Return the [x, y] coordinate for the center point of the cell that contains the specified text.  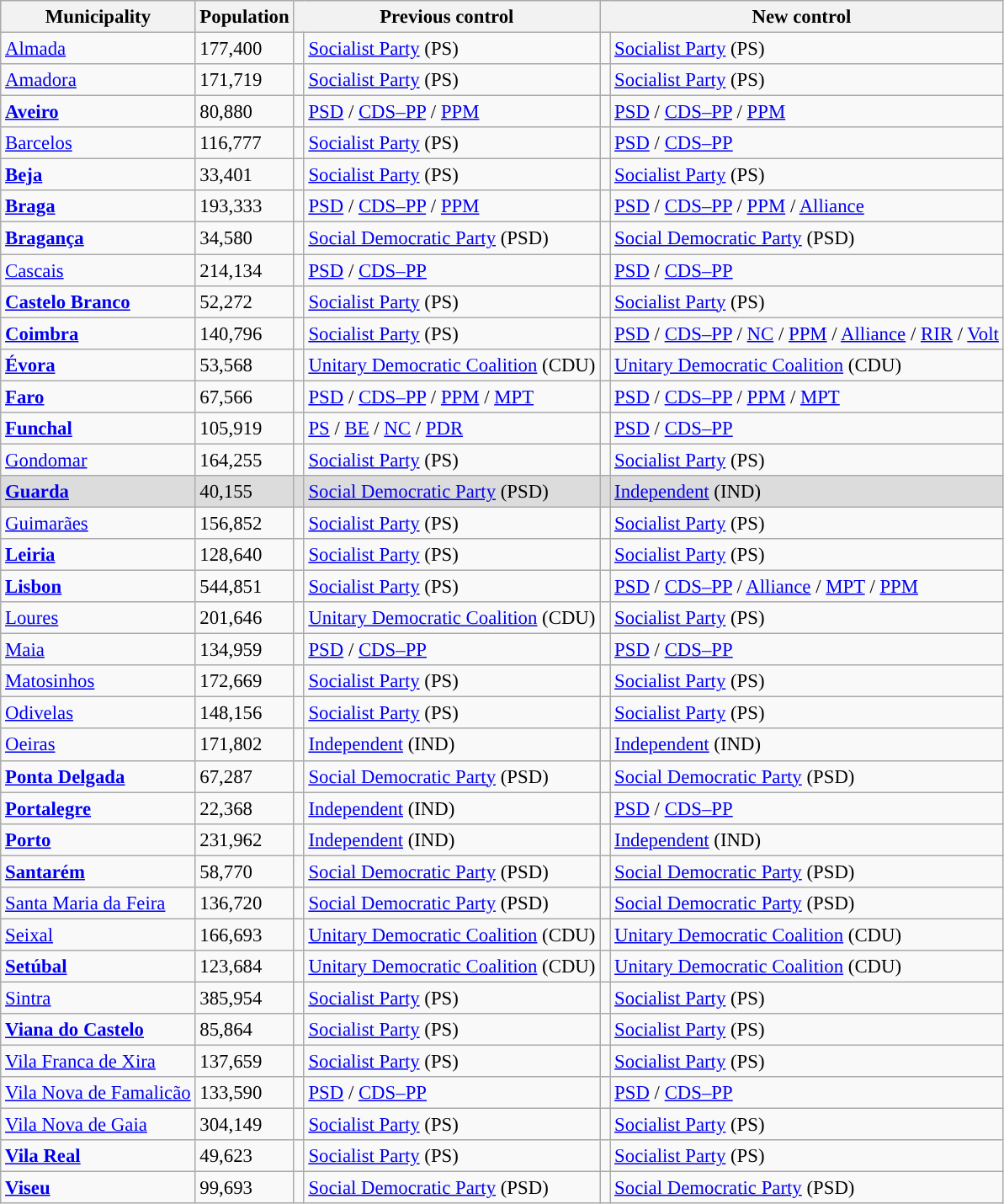
Santarém [98, 871]
Almada [98, 49]
PS / BE / NC / PDR [452, 429]
123,684 [244, 967]
Setúbal [98, 967]
Santa Maria da Feira [98, 903]
304,149 [244, 1125]
164,255 [244, 460]
128,640 [244, 555]
Vila Real [98, 1156]
33,401 [244, 175]
Oeiras [98, 745]
105,919 [244, 429]
Castelo Branco [98, 301]
49,623 [244, 1156]
Vila Franca de Xira [98, 1062]
133,590 [244, 1093]
171,802 [244, 745]
Aveiro [98, 112]
Vila Nova de Gaia [98, 1125]
544,851 [244, 587]
34,580 [244, 238]
Porto [98, 839]
Leiria [98, 555]
Vila Nova de Famalicão [98, 1093]
Ponta Delgada [98, 776]
193,333 [244, 206]
201,646 [244, 618]
40,155 [244, 492]
Viseu [98, 1188]
Matosinhos [98, 681]
Sintra [98, 998]
Braga [98, 206]
156,852 [244, 523]
136,720 [244, 903]
Guarda [98, 492]
166,693 [244, 935]
171,719 [244, 80]
172,669 [244, 681]
Odivelas [98, 713]
PSD / CDS–PP / PPM / Alliance [806, 206]
80,880 [244, 112]
Funchal [98, 429]
New control [801, 17]
214,134 [244, 270]
137,659 [244, 1062]
116,777 [244, 143]
53,568 [244, 365]
Lisbon [98, 587]
PSD / CDS–PP / NC / PPM / Alliance / RIR / Volt [806, 333]
Population [244, 17]
Viana do Castelo [98, 1030]
385,954 [244, 998]
PSD / CDS–PP / Alliance / MPT / PPM [806, 587]
Cascais [98, 270]
Municipality [98, 17]
Faro [98, 397]
Seixal [98, 935]
Bragança [98, 238]
99,693 [244, 1188]
85,864 [244, 1030]
177,400 [244, 49]
58,770 [244, 871]
Portalegre [98, 808]
67,287 [244, 776]
231,962 [244, 839]
52,272 [244, 301]
Beja [98, 175]
140,796 [244, 333]
134,959 [244, 650]
22,368 [244, 808]
Évora [98, 365]
Barcelos [98, 143]
Maia [98, 650]
148,156 [244, 713]
Loures [98, 618]
Amadora [98, 80]
Previous control [447, 17]
Gondomar [98, 460]
67,566 [244, 397]
Guimarães [98, 523]
Coimbra [98, 333]
